Detect which cell encompasses the target text, then output its (x, y) center coordinate. 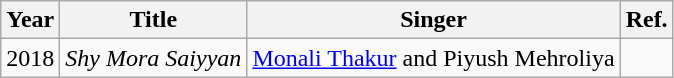
Singer (434, 20)
2018 (30, 58)
Title (154, 20)
Shy Mora Saiyyan (154, 58)
Ref. (646, 20)
Year (30, 20)
Monali Thakur and Piyush Mehroliya (434, 58)
